Scan for the cell matching the given text and deliver its (X, Y) coordinate at center. 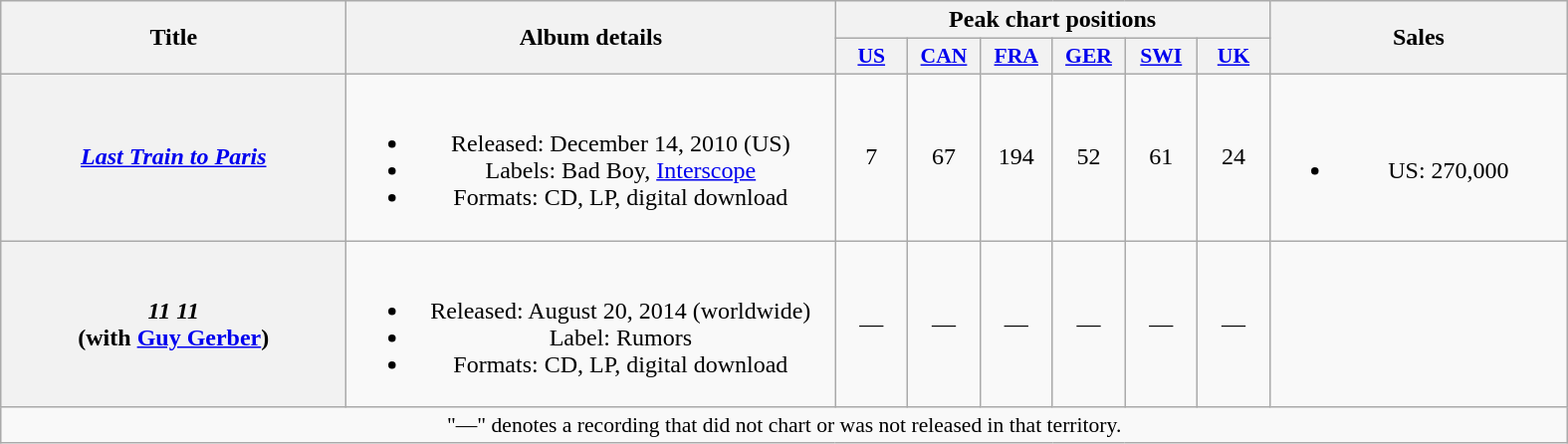
61 (1161, 157)
CAN (944, 57)
24 (1234, 157)
Peak chart positions (1052, 20)
Released: August 20, 2014 (worldwide)Label: RumorsFormats: CD, LP, digital download (591, 325)
67 (944, 157)
FRA (1015, 57)
Title (173, 38)
7 (872, 157)
US (872, 57)
GER (1089, 57)
Last Train to Paris (173, 157)
Album details (591, 38)
Released: December 14, 2010 (US)Labels: Bad Boy, InterscopeFormats: CD, LP, digital download (591, 157)
194 (1015, 157)
Sales (1418, 38)
SWI (1161, 57)
"—" denotes a recording that did not chart or was not released in that territory. (784, 425)
11 11(with Guy Gerber) (173, 325)
US: 270,000 (1418, 157)
52 (1089, 157)
UK (1234, 57)
